Output the [x, y] coordinate of the center of the cell containing the given text.  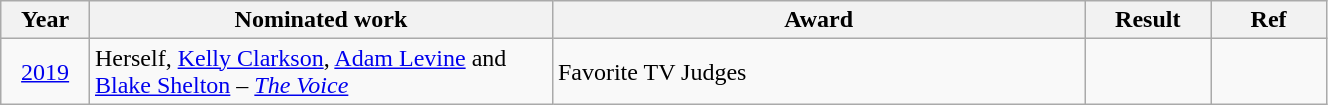
Result [1148, 20]
Nominated work [320, 20]
Award [818, 20]
Year [46, 20]
2019 [46, 72]
Ref [1269, 20]
Herself, Kelly Clarkson, Adam Levine and Blake Shelton – The Voice [320, 72]
Favorite TV Judges [818, 72]
